Determine the (x, y) coordinate at the center of the cell enclosing the given text.  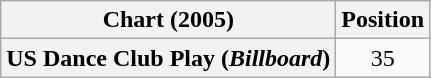
Position (383, 20)
35 (383, 58)
Chart (2005) (168, 20)
US Dance Club Play (Billboard) (168, 58)
